Find where the given text appears and provide that cell's center as (x, y) coordinate. 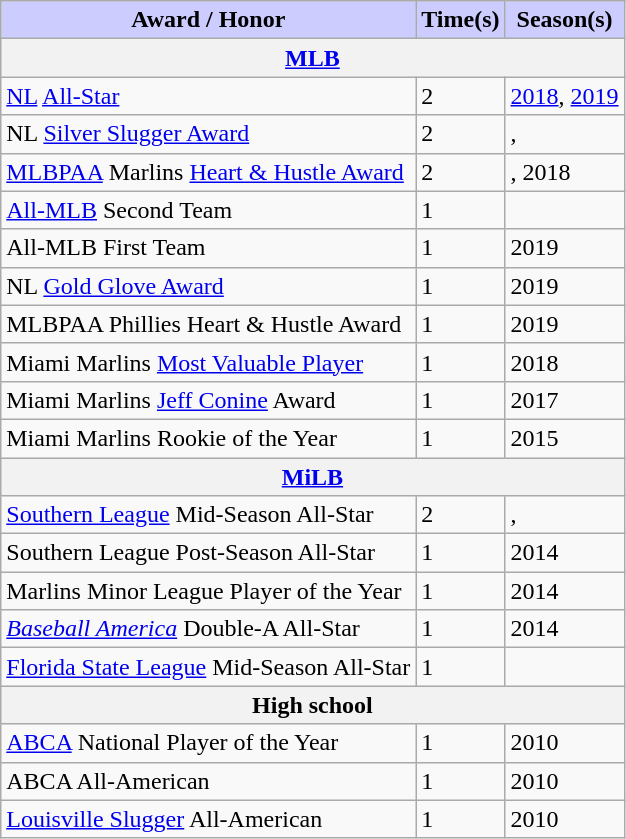
Award / Honor (208, 20)
NL Silver Slugger Award (208, 134)
MLB (312, 58)
Miami Marlins Most Valuable Player (208, 362)
All-MLB First Team (208, 248)
Southern League Mid-Season All-Star (208, 515)
Baseball America Double-A All-Star (208, 629)
2017 (564, 400)
Miami Marlins Rookie of the Year (208, 438)
MLBPAA Marlins Heart & Hustle Award (208, 172)
High school (312, 705)
MiLB (312, 477)
Season(s) (564, 20)
Time(s) (460, 20)
Florida State League Mid-Season All-Star (208, 667)
NL All-Star (208, 96)
2018, 2019 (564, 96)
ABCA National Player of the Year (208, 743)
NL Gold Glove Award (208, 286)
Louisville Slugger All-American (208, 819)
2018 (564, 362)
Miami Marlins Jeff Conine Award (208, 400)
, 2018 (564, 172)
MLBPAA Phillies Heart & Hustle Award (208, 324)
Marlins Minor League Player of the Year (208, 591)
2015 (564, 438)
ABCA All-American (208, 781)
All-MLB Second Team (208, 210)
Southern League Post-Season All-Star (208, 553)
